Output the (x, y) coordinate of the center of the cell containing the given text.  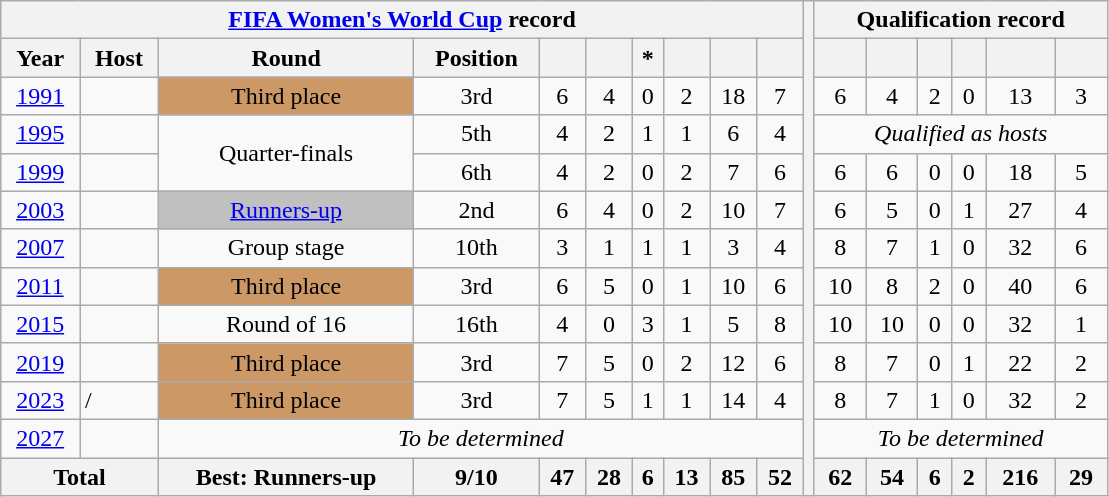
2003 (40, 210)
Round (286, 58)
2007 (40, 248)
29 (1081, 477)
2015 (40, 324)
85 (734, 477)
Group stage (286, 248)
2023 (40, 400)
* (648, 58)
Runners-up (286, 210)
12 (734, 362)
10th (476, 248)
2027 (40, 438)
Position (476, 58)
52 (780, 477)
5th (476, 134)
Qualified as hosts (960, 134)
216 (1020, 477)
Quarter-finals (286, 153)
/ (120, 400)
14 (734, 400)
1991 (40, 96)
54 (892, 477)
Total (80, 477)
Best: Runners-up (286, 477)
28 (610, 477)
47 (562, 477)
27 (1020, 210)
22 (1020, 362)
6th (476, 172)
1999 (40, 172)
Host (120, 58)
Qualification record (960, 20)
Round of 16 (286, 324)
62 (840, 477)
FIFA Women's World Cup record (402, 20)
Year (40, 58)
2011 (40, 286)
2019 (40, 362)
1995 (40, 134)
16th (476, 324)
2nd (476, 210)
40 (1020, 286)
9/10 (476, 477)
